Locate the cell with the specified text and output its [x, y] center coordinate. 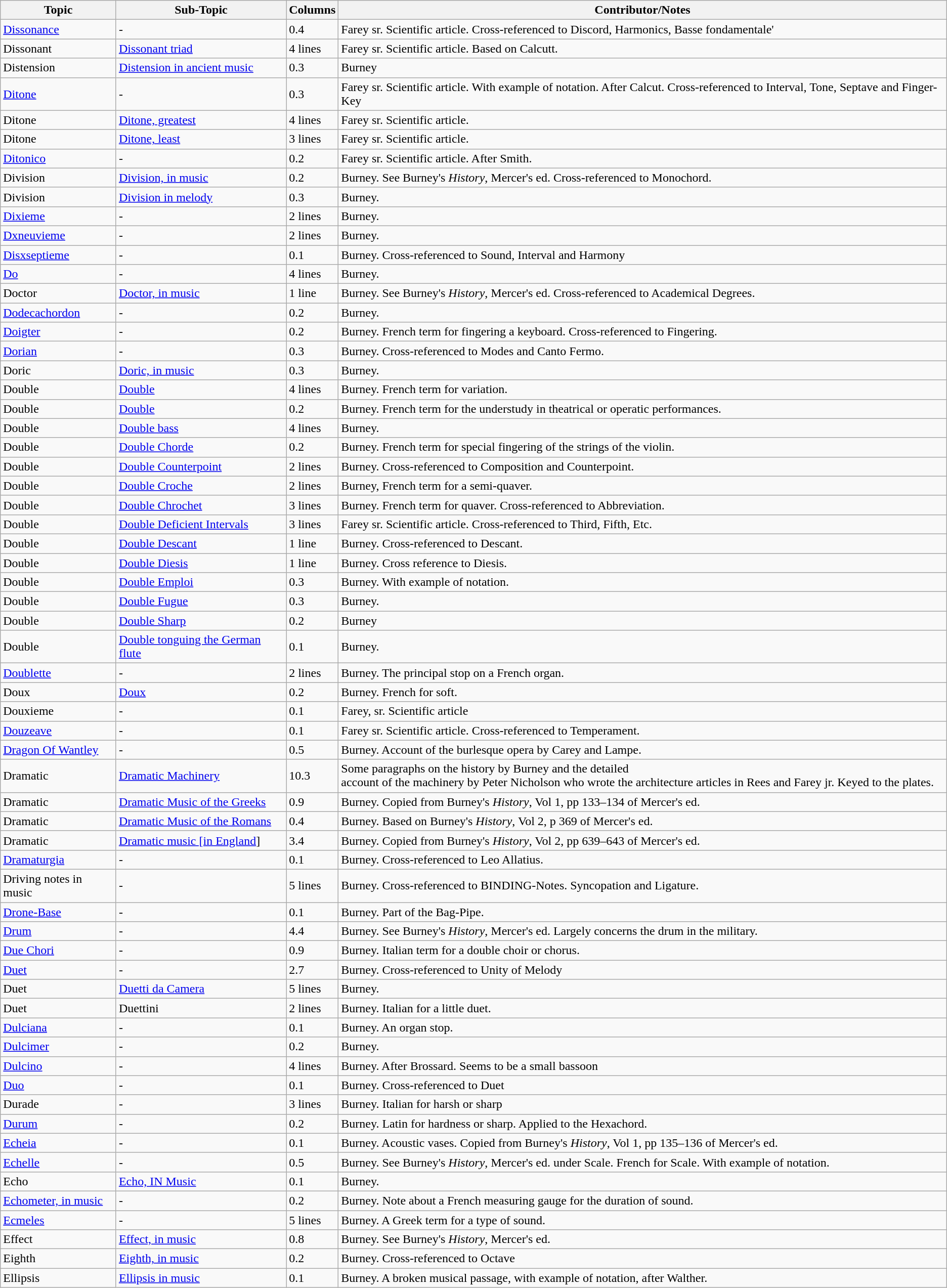
Burney. Based on Burney's History, Vol 2, p 369 of Mercer's ed. [642, 821]
Effect [59, 1239]
Burney. Note about a French measuring gauge for the duration of sound. [642, 1200]
Farey sr. Scientific article. After Smith. [642, 158]
Burney. After Brossard. Seems to be a small bassoon [642, 1066]
Burney. Cross-referenced to Descant. [642, 543]
Burney. With example of notation. [642, 582]
4.4 [313, 931]
Echo [59, 1181]
Doctor [59, 293]
Burney. French term for variation. [642, 390]
Burney. French for soft. [642, 692]
Double tonguing the German flute [201, 647]
Echometer, in music [59, 1200]
Echo, IN Music [201, 1181]
Burney. An organ stop. [642, 1027]
Burney. Cross-referenced to Modes and Canto Fermo. [642, 351]
Double Counterpoint [201, 466]
Burney. Acoustic vases. Copied from Burney's History, Vol 1, pp 135–136 of Mercer's ed. [642, 1143]
Duo [59, 1085]
Burney. See Burney's History, Mercer's ed. under Scale. French for Scale. With example of notation. [642, 1162]
Driving notes in music [59, 885]
Douzeave [59, 731]
Burney. Account of the burlesque opera by Carey and Lampe. [642, 750]
Farey sr. Scientific article. Based on Calcutt. [642, 49]
Burney. See Burney's History, Mercer's ed. Cross-referenced to Academical Degrees. [642, 293]
0.8 [313, 1239]
Double Fugue [201, 602]
Burney. Cross-referenced to Duet [642, 1085]
Columns [313, 10]
Distension [59, 68]
Burney. See Burney's History, Mercer's ed. Cross-referenced to Monochord. [642, 178]
Ditone, greatest [201, 120]
Duetti da Camera [201, 989]
Burney. Latin for hardness or sharp. Applied to the Hexachord. [642, 1124]
Burney. A Greek term for a type of sound. [642, 1220]
Ecmeles [59, 1220]
10.3 [313, 776]
Dramatic music [in England] [201, 840]
Double Chorde [201, 447]
Burney. Copied from Burney's History, Vol 2, pp 639–643 of Mercer's ed. [642, 840]
Farey sr. Scientific article. With example of notation. After Calcut. Cross-referenced to Interval, Tone, Septave and Finger-Key [642, 94]
Drone-Base [59, 912]
Dulcino [59, 1066]
Dissonant triad [201, 49]
Burney. The principal stop on a French organ. [642, 673]
Doctor, in music [201, 293]
Dxneuvieme [59, 235]
Division in melody [201, 197]
Burney. Cross-referenced to Octave [642, 1259]
Dorian [59, 351]
Burney. Cross-referenced to Leo Allatius. [642, 860]
Ditone, least [201, 139]
Douxieme [59, 711]
Burney. Italian term for a double choir or chorus. [642, 951]
Double Emploi [201, 582]
Double Croche [201, 486]
Burney, French term for a semi-quaver. [642, 486]
Dulciana [59, 1027]
Dodecachordon [59, 313]
Double Sharp [201, 621]
Ellipsis [59, 1278]
Burney. Copied from Burney's History, Vol 1, pp 133–134 of Mercer's ed. [642, 802]
Ellipsis in music [201, 1278]
Eighth [59, 1259]
Effect, in music [201, 1239]
Burney. Cross-referenced to Composition and Counterpoint. [642, 466]
Double Descant [201, 543]
Farey sr. Scientific article. Cross-referenced to Third, Fifth, Etc. [642, 524]
Durum [59, 1124]
Ditonico [59, 158]
Burney. See Burney's History, Mercer's ed. [642, 1239]
Echeia [59, 1143]
Duettini [201, 1008]
Dissonance [59, 29]
Do [59, 274]
Double Chrochet [201, 505]
Doigter [59, 332]
Burney. French term for the understudy in theatrical or operatic performances. [642, 409]
Drum [59, 931]
Double Deficient Intervals [201, 524]
Burney. Cross-referenced to Sound, Interval and Harmony [642, 254]
Dulcimer [59, 1047]
Dragon Of Wantley [59, 750]
Dramatic Music of the Greeks [201, 802]
Sub-Topic [201, 10]
Doublette [59, 673]
Dramaturgia [59, 860]
Burney. Part of the Bag-Pipe. [642, 912]
Farey sr. Scientific article. Cross-referenced to Temperament. [642, 731]
Eighth, in music [201, 1259]
Contributor/Notes [642, 10]
Farey, sr. Scientific article [642, 711]
3.4 [313, 840]
Burney. Cross-referenced to BINDING-Notes. Syncopation and Ligature. [642, 885]
Durade [59, 1104]
Disxseptieme [59, 254]
Burney. A broken musical passage, with example of notation, after Walther. [642, 1278]
Division, in music [201, 178]
Dramatic Machinery [201, 776]
Double bass [201, 428]
Doric [59, 370]
Burney. Cross reference to Diesis. [642, 563]
Farey sr. Scientific article. Cross-referenced to Discord, Harmonics, Basse fondamentale' [642, 29]
Due Chori [59, 951]
Burney. See Burney's History, Mercer's ed. Largely concerns the drum in the military. [642, 931]
Burney. Italian for a little duet. [642, 1008]
Burney. French term for quaver. Cross-referenced to Abbreviation. [642, 505]
Doric, in music [201, 370]
Burney. Cross-referenced to Unity of Melody [642, 970]
Burney. Italian for harsh or sharp [642, 1104]
Double Diesis [201, 563]
Burney. French term for special fingering of the strings of the violin. [642, 447]
Echelle [59, 1162]
Distension in ancient music [201, 68]
Dramatic Music of the Romans [201, 821]
Dixieme [59, 216]
Burney. French term for fingering a keyboard. Cross-referenced to Fingering. [642, 332]
Dissonant [59, 49]
Topic [59, 10]
2.7 [313, 970]
